Identify which cell holds the provided text, then report its (X, Y) central coordinate. 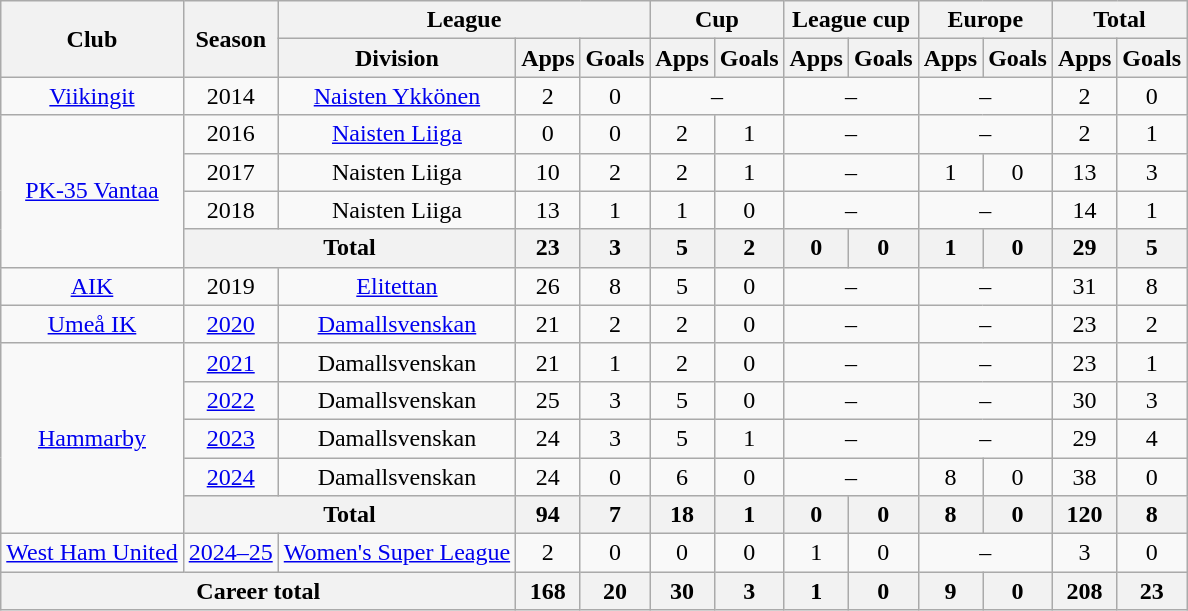
West Ham United (92, 553)
94 (548, 515)
Umeå IK (92, 324)
League (464, 20)
PK-35 Vantaa (92, 191)
18 (682, 515)
6 (682, 477)
Career total (258, 591)
Division (396, 58)
2021 (230, 362)
AIK (92, 286)
208 (1084, 591)
Naisten Ykkönen (396, 96)
2018 (230, 210)
2020 (230, 324)
2016 (230, 134)
120 (1084, 515)
Hammarby (92, 438)
2017 (230, 172)
Europe (985, 20)
2024–25 (230, 553)
2023 (230, 438)
9 (950, 591)
Season (230, 39)
2019 (230, 286)
Women's Super League (396, 553)
2022 (230, 400)
38 (1084, 477)
10 (548, 172)
Viikingit (92, 96)
25 (548, 400)
31 (1084, 286)
2024 (230, 477)
14 (1084, 210)
20 (615, 591)
Club (92, 39)
7 (615, 515)
168 (548, 591)
Elitettan (396, 286)
2014 (230, 96)
26 (548, 286)
Cup (717, 20)
League cup (851, 20)
4 (1152, 438)
